From the cell containing the given text, extract its center point as [x, y] coordinate. 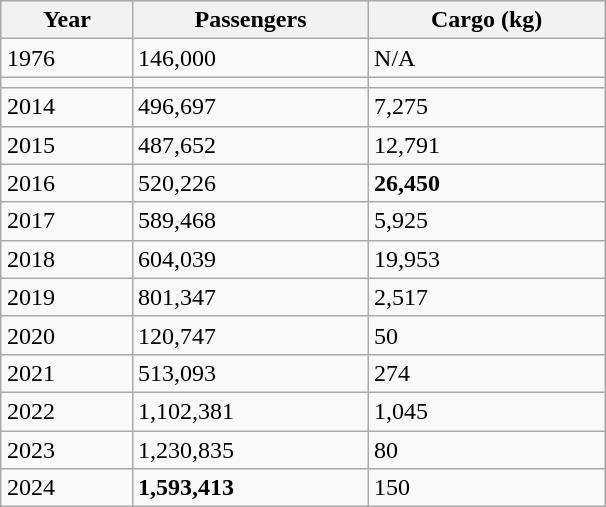
2021 [66, 373]
7,275 [487, 107]
2018 [66, 259]
801,347 [250, 297]
589,468 [250, 221]
2024 [66, 488]
2019 [66, 297]
2023 [66, 449]
2020 [66, 335]
1,230,835 [250, 449]
604,039 [250, 259]
80 [487, 449]
2016 [66, 183]
2017 [66, 221]
1,102,381 [250, 411]
496,697 [250, 107]
26,450 [487, 183]
Passengers [250, 20]
50 [487, 335]
N/A [487, 58]
146,000 [250, 58]
19,953 [487, 259]
1,045 [487, 411]
1976 [66, 58]
Cargo (kg) [487, 20]
12,791 [487, 145]
150 [487, 488]
2022 [66, 411]
520,226 [250, 183]
Year [66, 20]
5,925 [487, 221]
274 [487, 373]
2015 [66, 145]
120,747 [250, 335]
487,652 [250, 145]
2,517 [487, 297]
513,093 [250, 373]
2014 [66, 107]
1,593,413 [250, 488]
